Return (X, Y) of the center of cell containing provided text 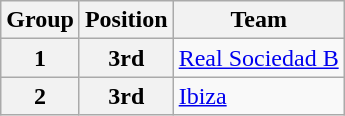
1 (40, 58)
Group (40, 20)
Position (126, 20)
Team (258, 20)
Ibiza (258, 96)
Real Sociedad B (258, 58)
2 (40, 96)
